Provide the [X, Y] coordinate of the cell's center where the given text is located.  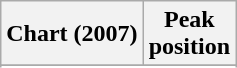
Peakposition [189, 34]
Chart (2007) [72, 34]
